Search for the cell housing the specified text and yield its (X, Y) center coordinate. 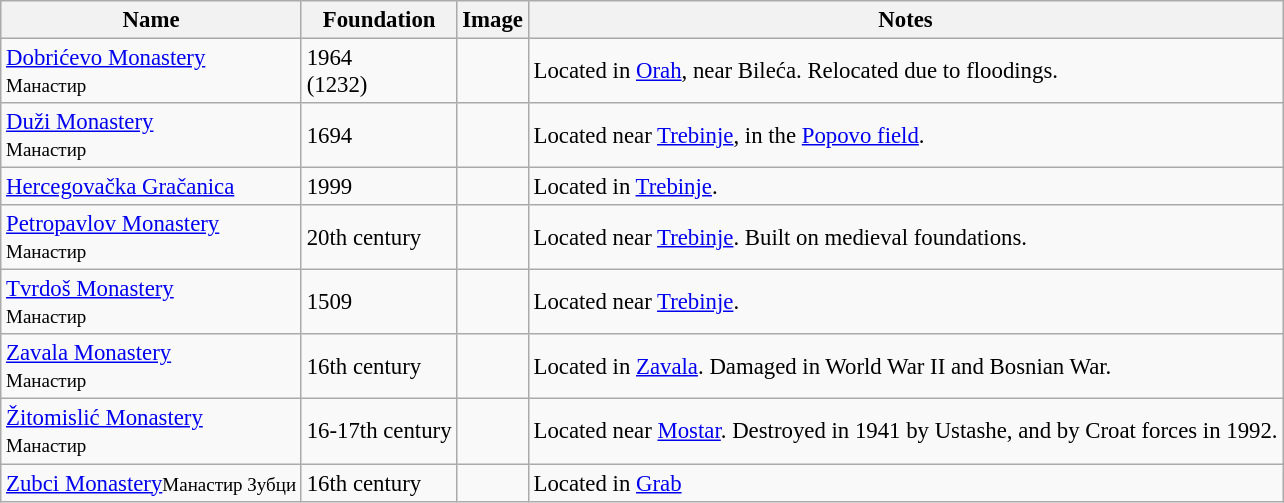
Zavala MonasteryМанастир (152, 366)
Located near Mostar. Destroyed in 1941 by Ustashe, and by Croat forces in 1992. (906, 432)
1999 (378, 187)
Dobrićevo MonasteryМанастир (152, 72)
1964(1232) (378, 72)
Located near Trebinje, in the Popovo field. (906, 136)
16-17th century (378, 432)
Hercegovačka Gračanica (152, 187)
20th century (378, 238)
Located near Trebinje. Built on medieval foundations. (906, 238)
Notes (906, 20)
1509 (378, 302)
Zubci MonasteryМанастир Зубци (152, 483)
Name (152, 20)
Located in Trebinje. (906, 187)
1694 (378, 136)
Petropavlov MonasteryМанастир (152, 238)
Duži MonasteryМанастир (152, 136)
Žitomislić MonasteryМанастир (152, 432)
Image (492, 20)
Located in Orah, near Bileća. Relocated due to floodings. (906, 72)
Tvrdoš MonasteryМанастир (152, 302)
Located in Zavala. Damaged in World War II and Bosnian War. (906, 366)
Located in Grab (906, 483)
Located near Trebinje. (906, 302)
Foundation (378, 20)
